Scan for the cell matching the given text and deliver its (x, y) coordinate at center. 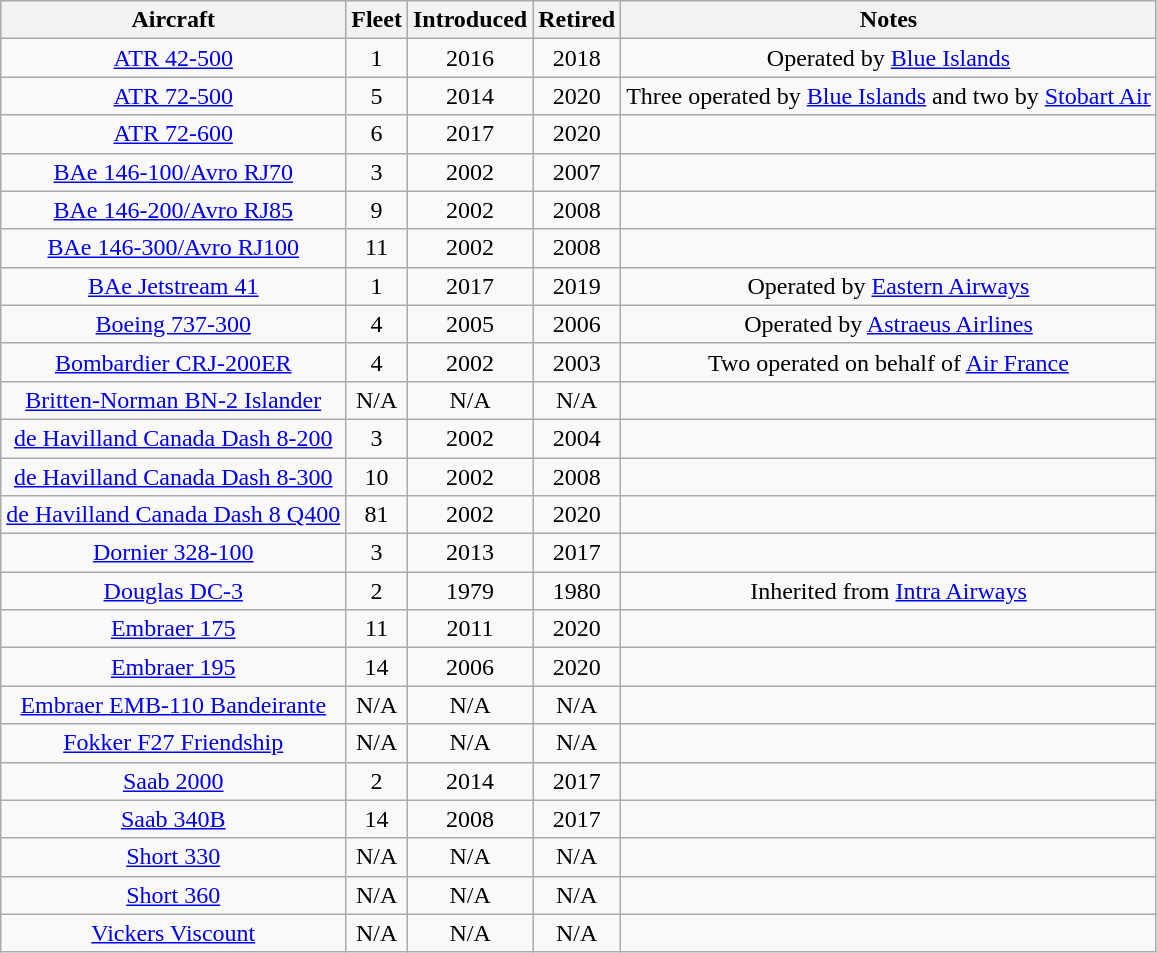
Operated by Astraeus Airlines (889, 324)
BAe 146-300/Avro RJ100 (174, 248)
2011 (470, 629)
2019 (577, 286)
Saab 340B (174, 819)
Inherited from Intra Airways (889, 591)
Boeing 737-300 (174, 324)
Short 360 (174, 895)
2016 (470, 58)
ATR 42-500 (174, 58)
1979 (470, 591)
ATR 72-600 (174, 134)
Saab 2000 (174, 781)
BAe Jetstream 41 (174, 286)
9 (377, 210)
de Havilland Canada Dash 8-200 (174, 438)
Retired (577, 20)
1980 (577, 591)
2013 (470, 553)
Introduced (470, 20)
2004 (577, 438)
Aircraft (174, 20)
Bombardier CRJ-200ER (174, 362)
Notes (889, 20)
Douglas DC-3 (174, 591)
Vickers Viscount (174, 933)
81 (377, 515)
2005 (470, 324)
Embraer EMB-110 Bandeirante (174, 705)
de Havilland Canada Dash 8 Q400 (174, 515)
Fokker F27 Friendship (174, 743)
2018 (577, 58)
2007 (577, 172)
Two operated on behalf of Air France (889, 362)
Operated by Blue Islands (889, 58)
10 (377, 477)
2003 (577, 362)
Operated by Eastern Airways (889, 286)
Embraer 195 (174, 667)
6 (377, 134)
Short 330 (174, 857)
Britten-Norman BN-2 Islander (174, 400)
5 (377, 96)
Embraer 175 (174, 629)
Three operated by Blue Islands and two by Stobart Air (889, 96)
de Havilland Canada Dash 8-300 (174, 477)
BAe 146-200/Avro RJ85 (174, 210)
BAe 146-100/Avro RJ70 (174, 172)
Dornier 328-100 (174, 553)
Fleet (377, 20)
ATR 72-500 (174, 96)
